Output the (X, Y) coordinate of the center of the cell containing the given text.  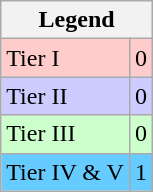
Tier II (66, 96)
Tier III (66, 134)
1 (140, 172)
Tier IV & V (66, 172)
Legend (77, 20)
Tier I (66, 58)
